Provide the [x, y] coordinate of the cell's center where the given text is located.  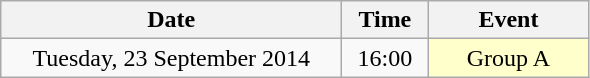
16:00 [385, 58]
Event [508, 20]
Group A [508, 58]
Tuesday, 23 September 2014 [172, 58]
Date [172, 20]
Time [385, 20]
